Pinpoint the cell where the given text exists, returning its (X, Y) midpoint coordinate. 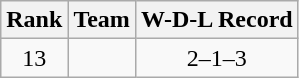
W-D-L Record (216, 20)
13 (34, 58)
2–1–3 (216, 58)
Rank (34, 20)
Team (102, 20)
